Identify which cell holds the provided text, then report its (X, Y) central coordinate. 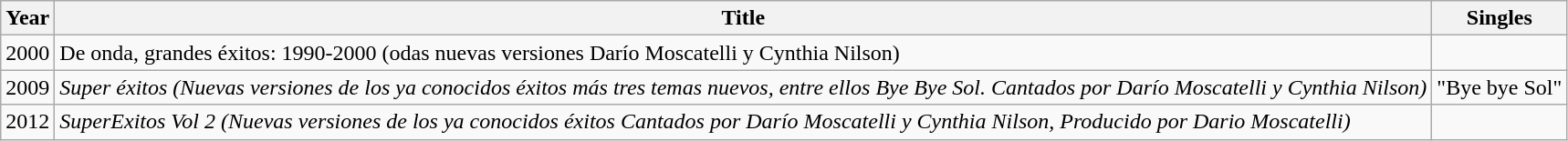
2000 (27, 53)
Title (743, 18)
"Bye bye Sol" (1500, 87)
De onda, grandes éxitos: 1990-2000 (odas nuevas versiones Darío Moscatelli y Cynthia Nilson) (743, 53)
Singles (1500, 18)
Year (27, 18)
2012 (27, 122)
SuperExitos Vol 2 (Nuevas versiones de los ya conocidos éxitos Cantados por Darío Moscatelli y Cynthia Nilson, Producido por Dario Moscatelli) (743, 122)
2009 (27, 87)
